Find where the given text appears and provide that cell's center as (X, Y) coordinate. 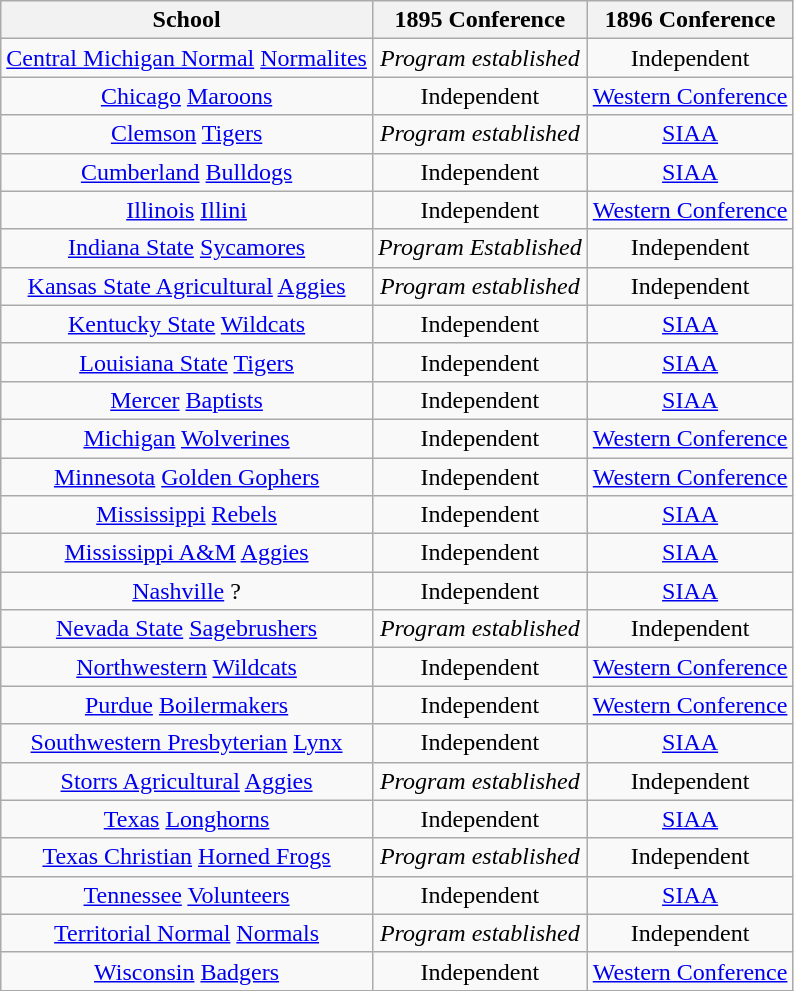
Mississippi Rebels (187, 515)
Purdue Boilermakers (187, 705)
Mercer Baptists (187, 400)
Territorial Normal Normals (187, 933)
Chicago Maroons (187, 96)
Cumberland Bulldogs (187, 172)
Nevada State Sagebrushers (187, 629)
Louisiana State Tigers (187, 362)
Texas Christian Horned Frogs (187, 857)
Mississippi A&M Aggies (187, 553)
Illinois Illini (187, 210)
Storrs Agricultural Aggies (187, 781)
Northwestern Wildcats (187, 667)
Minnesota Golden Gophers (187, 477)
School (187, 20)
Michigan Wolverines (187, 438)
Southwestern Presbyterian Lynx (187, 743)
Texas Longhorns (187, 819)
Kansas State Agricultural Aggies (187, 286)
Clemson Tigers (187, 134)
1895 Conference (480, 20)
1896 Conference (690, 20)
Tennessee Volunteers (187, 895)
Indiana State Sycamores (187, 248)
Kentucky State Wildcats (187, 324)
Nashville ? (187, 591)
Central Michigan Normal Normalites (187, 58)
Program Established (480, 248)
Wisconsin Badgers (187, 971)
